Detect which cell encompasses the target text, then output its [x, y] center coordinate. 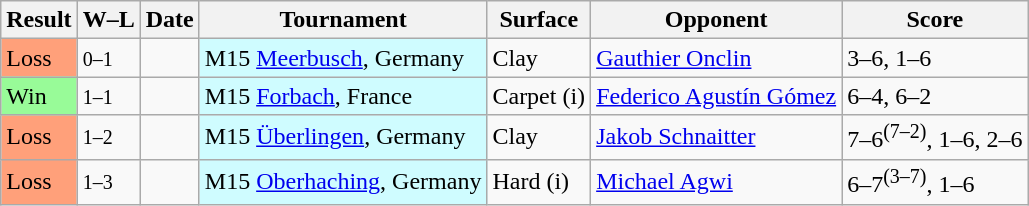
M15 Oberhaching, Germany [343, 182]
M15 Forbach, France [343, 96]
W–L [108, 20]
Win [39, 96]
1–1 [108, 96]
M15 Überlingen, Germany [343, 138]
Jakob Schnaitter [716, 138]
6–7(3–7), 1–6 [935, 182]
Federico Agustín Gómez [716, 96]
6–4, 6–2 [935, 96]
Michael Agwi [716, 182]
Surface [539, 20]
7–6(7–2), 1–6, 2–6 [935, 138]
Opponent [716, 20]
Date [170, 20]
Result [39, 20]
Score [935, 20]
Tournament [343, 20]
1–2 [108, 138]
Hard (i) [539, 182]
1–3 [108, 182]
0–1 [108, 58]
M15 Meerbusch, Germany [343, 58]
Carpet (i) [539, 96]
3–6, 1–6 [935, 58]
Gauthier Onclin [716, 58]
